From the cell containing the given text, extract its center point as (x, y) coordinate. 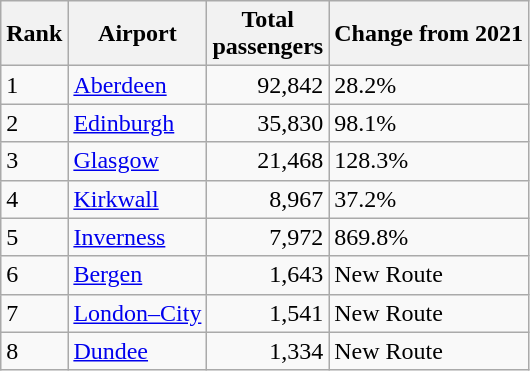
869.8% (429, 237)
1,334 (268, 351)
Inverness (138, 237)
5 (34, 237)
Kirkwall (138, 199)
6 (34, 275)
128.3% (429, 161)
37.2% (429, 199)
Rank (34, 34)
8,967 (268, 199)
Airport (138, 34)
Bergen (138, 275)
1,643 (268, 275)
8 (34, 351)
1,541 (268, 313)
98.1% (429, 123)
London–City (138, 313)
7 (34, 313)
Change from 2021 (429, 34)
28.2% (429, 85)
35,830 (268, 123)
1 (34, 85)
2 (34, 123)
Glasgow (138, 161)
Edinburgh (138, 123)
3 (34, 161)
Dundee (138, 351)
7,972 (268, 237)
Aberdeen (138, 85)
21,468 (268, 161)
92,842 (268, 85)
Totalpassengers (268, 34)
4 (34, 199)
